Provide the [x, y] coordinate of the cell's center where the given text is located.  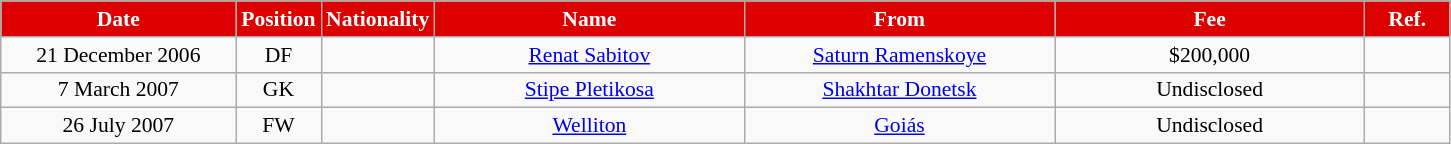
Date [118, 19]
GK [278, 90]
Welliton [589, 126]
Shakhtar Donetsk [899, 90]
DF [278, 55]
21 December 2006 [118, 55]
Fee [1210, 19]
Ref. [1408, 19]
Stipe Pletikosa [589, 90]
Saturn Ramenskoye [899, 55]
FW [278, 126]
Nationality [378, 19]
Renat Sabitov [589, 55]
From [899, 19]
7 March 2007 [118, 90]
$200,000 [1210, 55]
Position [278, 19]
Goiás [899, 126]
Name [589, 19]
26 July 2007 [118, 126]
